Locate the cell with the specified text and output its [x, y] center coordinate. 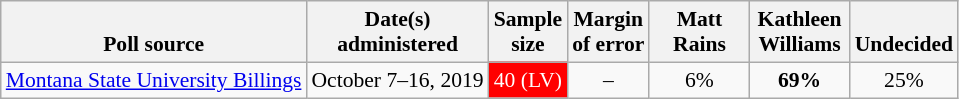
Date(s)administered [397, 32]
25% [904, 80]
6% [699, 80]
69% [800, 80]
October 7–16, 2019 [397, 80]
Samplesize [528, 32]
MattRains [699, 32]
Undecided [904, 32]
Poll source [154, 32]
Montana State University Billings [154, 80]
KathleenWilliams [800, 32]
Marginof error [608, 32]
– [608, 80]
40 (LV) [528, 80]
